Scan for the cell matching the given text and deliver its (X, Y) coordinate at center. 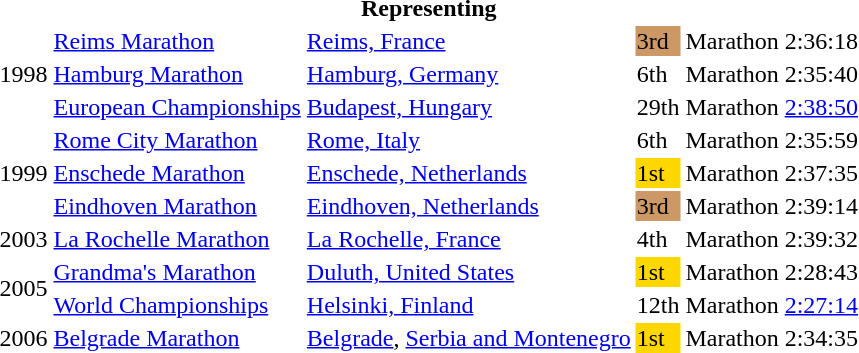
Rome, Italy (468, 140)
Budapest, Hungary (468, 107)
2:39:14 (821, 206)
2:28:43 (821, 272)
Duluth, United States (468, 272)
Enschede, Netherlands (468, 173)
La Rochelle, France (468, 239)
Reims Marathon (177, 41)
Hamburg, Germany (468, 74)
Hamburg Marathon (177, 74)
2:34:35 (821, 338)
Reims, France (468, 41)
4th (658, 239)
Rome City Marathon (177, 140)
2:38:50 (821, 107)
2:27:14 (821, 305)
2:36:18 (821, 41)
Belgrade, Serbia and Montenegro (468, 338)
Grandma's Marathon (177, 272)
Belgrade Marathon (177, 338)
Eindhoven Marathon (177, 206)
2:35:40 (821, 74)
2:37:35 (821, 173)
29th (658, 107)
Helsinki, Finland (468, 305)
La Rochelle Marathon (177, 239)
Enschede Marathon (177, 173)
World Championships (177, 305)
European Championships (177, 107)
2:35:59 (821, 140)
2:39:32 (821, 239)
12th (658, 305)
Eindhoven, Netherlands (468, 206)
